Return (x, y) of the center of cell containing provided text 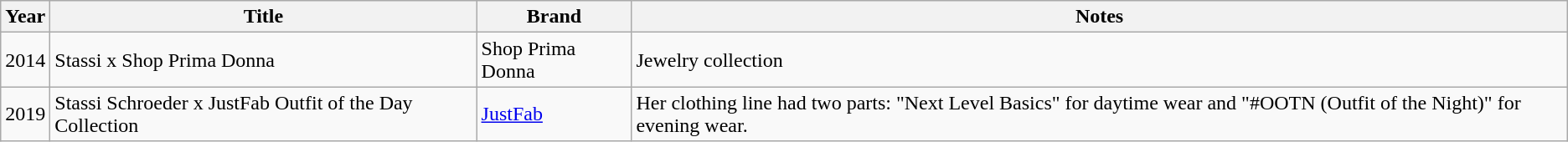
2019 (25, 114)
Jewelry collection (1099, 60)
JustFab (554, 114)
Brand (554, 17)
Stassi Schroeder x JustFab Outfit of the Day Collection (263, 114)
Notes (1099, 17)
Stassi x Shop Prima Donna (263, 60)
Title (263, 17)
Her clothing line had two parts: "Next Level Basics" for daytime wear and "#OOTN (Outfit of the Night)" for evening wear. (1099, 114)
2014 (25, 60)
Year (25, 17)
Shop Prima Donna (554, 60)
